Find where the given text appears and provide that cell's center as [X, Y] coordinate. 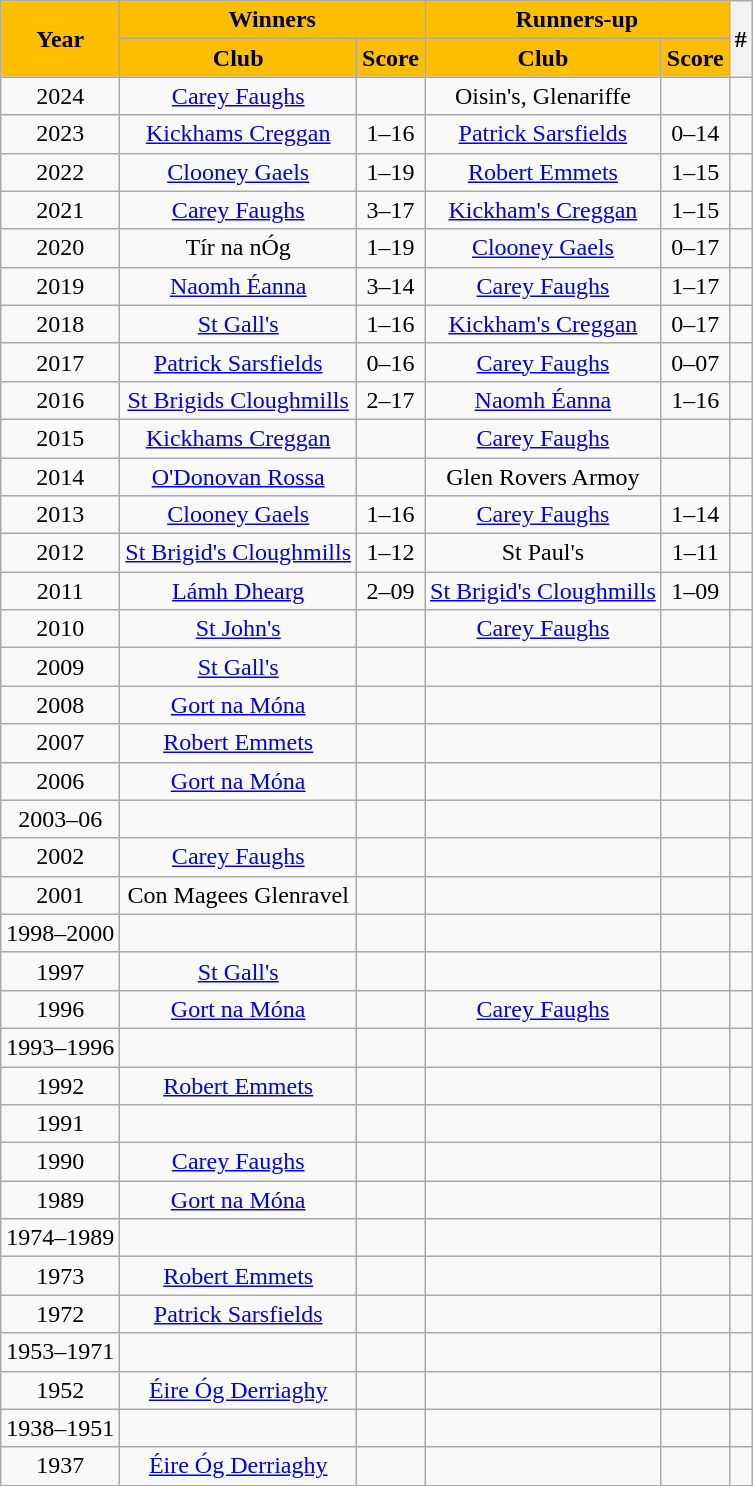
1998–2000 [60, 933]
Con Magees Glenravel [238, 895]
1–14 [695, 515]
St Paul's [544, 553]
1974–1989 [60, 1238]
2013 [60, 515]
2007 [60, 743]
1973 [60, 1276]
1952 [60, 1390]
0–14 [695, 134]
2022 [60, 172]
Lámh Dhearg [238, 591]
2009 [60, 667]
1991 [60, 1124]
2017 [60, 362]
2020 [60, 248]
3–17 [391, 210]
1972 [60, 1314]
2014 [60, 477]
2018 [60, 324]
2019 [60, 286]
2003–06 [60, 819]
3–14 [391, 286]
2001 [60, 895]
Winners [272, 20]
Runners-up [578, 20]
1937 [60, 1466]
1–17 [695, 286]
# [740, 39]
1938–1951 [60, 1428]
2–09 [391, 591]
0–16 [391, 362]
0–07 [695, 362]
2008 [60, 705]
1996 [60, 1009]
2006 [60, 781]
O'Donovan Rossa [238, 477]
1989 [60, 1200]
2012 [60, 553]
1–11 [695, 553]
2010 [60, 629]
Oisin's, Glenariffe [544, 96]
1993–1996 [60, 1047]
2002 [60, 857]
2–17 [391, 400]
2015 [60, 438]
St Brigids Cloughmills [238, 400]
St John's [238, 629]
1992 [60, 1085]
1997 [60, 971]
1953–1971 [60, 1352]
1–09 [695, 591]
2016 [60, 400]
1990 [60, 1162]
Tír na nÓg [238, 248]
1–12 [391, 553]
2011 [60, 591]
2024 [60, 96]
Glen Rovers Armoy [544, 477]
2023 [60, 134]
Year [60, 39]
2021 [60, 210]
